Determine the [X, Y] coordinate at the center of the cell enclosing the given text.  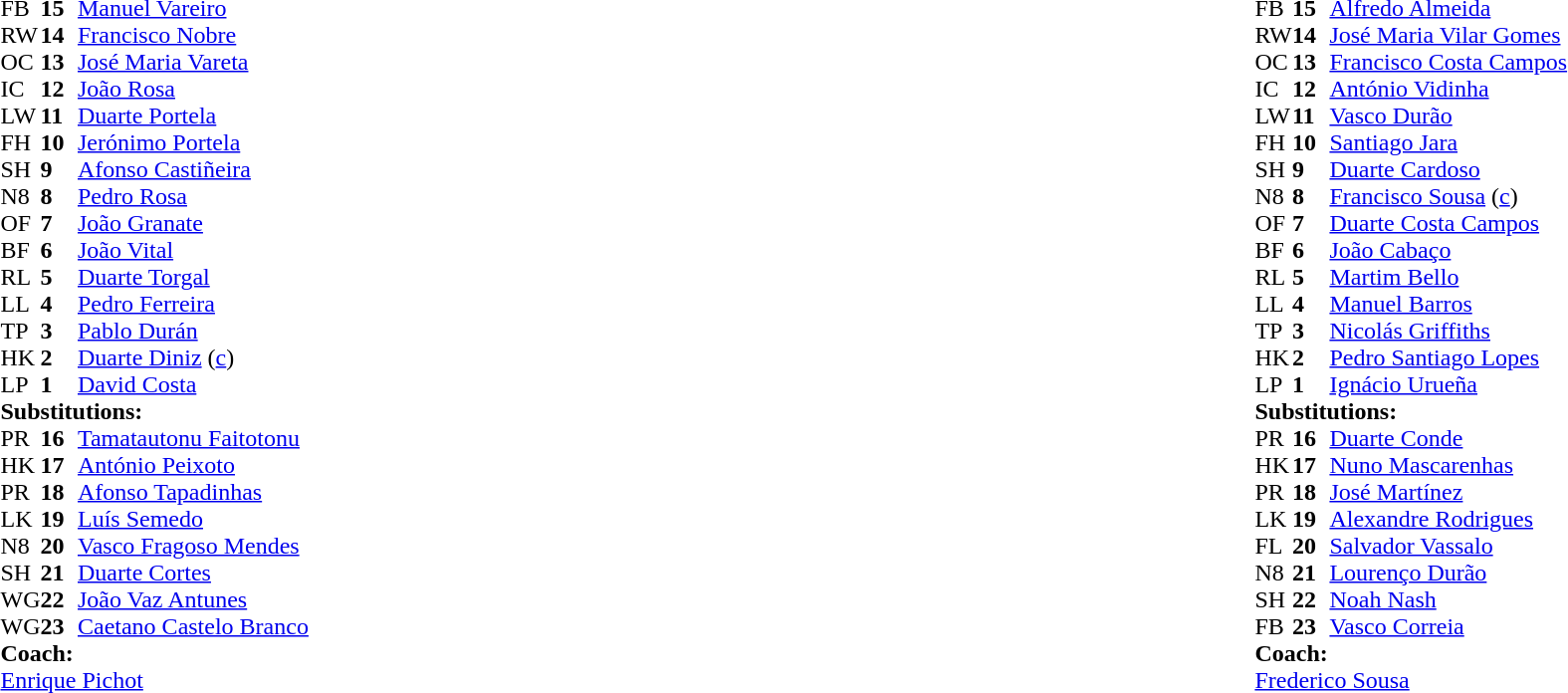
Manuel Barros [1448, 305]
David Costa [193, 384]
Alexandre Rodrigues [1448, 520]
António Peixoto [193, 466]
José Maria Vareta [193, 62]
FL [1273, 546]
Caetano Castelo Branco [193, 627]
José Maria Vilar Gomes [1448, 36]
Pedro Santiago Lopes [1448, 358]
Lourenço Durão [1448, 574]
Pablo Durán [193, 331]
Noah Nash [1448, 599]
Vasco Correia [1448, 627]
João Cabaço [1448, 251]
João Granate [193, 223]
Francisco Nobre [193, 36]
Duarte Diniz (c) [193, 358]
Pedro Ferreira [193, 305]
Francisco Sousa (c) [1448, 197]
Salvador Vassalo [1448, 546]
Luís Semedo [193, 520]
Duarte Conde [1448, 438]
Jerónimo Portela [193, 143]
Duarte Torgal [193, 277]
Duarte Cardoso [1448, 169]
Afonso Castiñeira [193, 169]
Duarte Portela [193, 115]
Duarte Costa Campos [1448, 223]
António Vidinha [1448, 90]
Vasco Fragoso Mendes [193, 546]
Santiago Jara [1448, 143]
João Vaz Antunes [193, 599]
Duarte Cortes [193, 574]
Tamatautonu Faitotonu [193, 438]
Nuno Mascarenhas [1448, 466]
Pedro Rosa [193, 197]
Afonso Tapadinhas [193, 492]
FB [1273, 627]
João Vital [193, 251]
Ignácio Urueña [1448, 384]
José Martínez [1448, 492]
Francisco Costa Campos [1448, 62]
João Rosa [193, 90]
Vasco Durão [1448, 115]
Martim Bello [1448, 277]
Nicolás Griffiths [1448, 331]
